Capture the cell that displays the provided text and extract its (x, y) central coordinate. 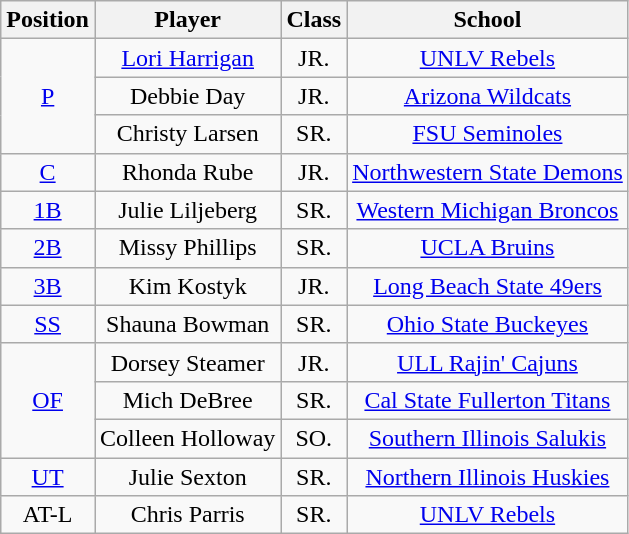
Player (187, 20)
ULL Rajin' Cajuns (488, 362)
Position (48, 20)
Missy Phillips (187, 248)
UCLA Bruins (488, 248)
Southern Illinois Salukis (488, 438)
School (488, 20)
Julie Liljeberg (187, 210)
Christy Larsen (187, 134)
SO. (314, 438)
Western Michigan Broncos (488, 210)
Arizona Wildcats (488, 96)
C (48, 172)
Ohio State Buckeyes (488, 324)
Shauna Bowman (187, 324)
AT-L (48, 515)
Northwestern State Demons (488, 172)
Rhonda Rube (187, 172)
Chris Parris (187, 515)
3B (48, 286)
OF (48, 400)
Dorsey Steamer (187, 362)
Kim Kostyk (187, 286)
2B (48, 248)
Cal State Fullerton Titans (488, 400)
1B (48, 210)
Lori Harrigan (187, 58)
Mich DeBree (187, 400)
SS (48, 324)
Debbie Day (187, 96)
UT (48, 477)
Northern Illinois Huskies (488, 477)
Colleen Holloway (187, 438)
P (48, 96)
Long Beach State 49ers (488, 286)
Class (314, 20)
FSU Seminoles (488, 134)
Julie Sexton (187, 477)
